Identify which cell holds the provided text, then report its (x, y) central coordinate. 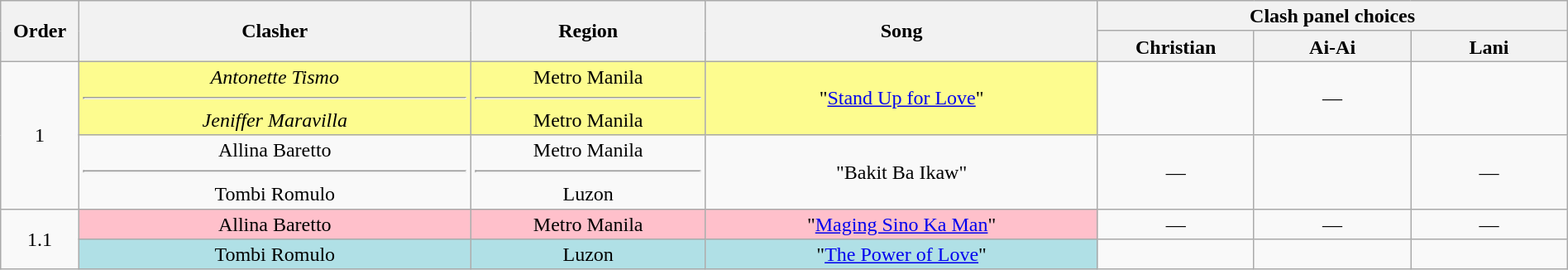
Clasher (275, 31)
Lani (1489, 46)
Antonette TismoJeniffer Maravilla (275, 98)
Region (588, 31)
1.1 (40, 239)
Clash panel choices (1332, 17)
"Stand Up for Love" (901, 98)
Metro Manila (588, 224)
Luzon (588, 255)
"Maging Sino Ka Man" (901, 224)
Allina BarettoTombi Romulo (275, 172)
Tombi Romulo (275, 255)
Song (901, 31)
Metro ManilaLuzon (588, 172)
"The Power of Love" (901, 255)
Allina Baretto (275, 224)
1 (40, 135)
Metro ManilaMetro Manila (588, 98)
Ai-Ai (1331, 46)
Christian (1176, 46)
Order (40, 31)
"Bakit Ba Ikaw" (901, 172)
